Find where the given text appears and provide that cell's center as [x, y] coordinate. 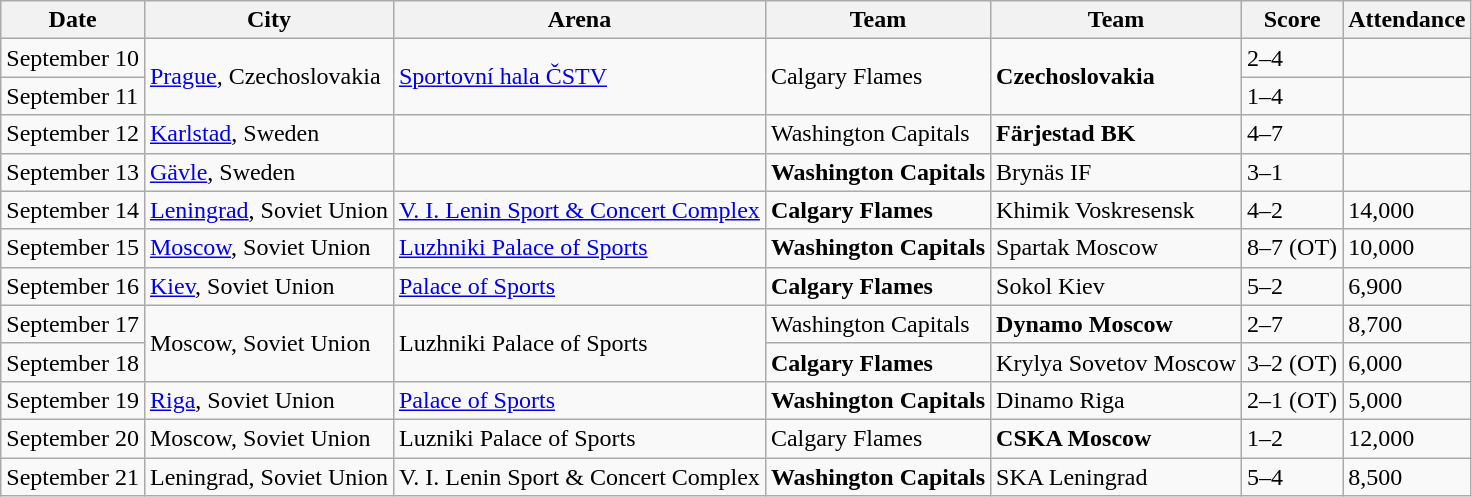
September 10 [73, 58]
Czechoslovakia [1116, 77]
1–2 [1292, 438]
Arena [579, 20]
2–4 [1292, 58]
Luzniki Palace of Sports [579, 438]
1–4 [1292, 96]
14,000 [1407, 210]
Karlstad, Sweden [268, 134]
Riga, Soviet Union [268, 400]
September 21 [73, 477]
September 18 [73, 362]
8,500 [1407, 477]
Prague, Czechoslovakia [268, 77]
Färjestad BK [1116, 134]
12,000 [1407, 438]
September 12 [73, 134]
8–7 (OT) [1292, 248]
4–7 [1292, 134]
8,700 [1407, 324]
3–2 (OT) [1292, 362]
Gävle, Sweden [268, 172]
Krylya Sovetov Moscow [1116, 362]
2–7 [1292, 324]
6,900 [1407, 286]
September 20 [73, 438]
September 11 [73, 96]
Khimik Voskresensk [1116, 210]
Brynäs IF [1116, 172]
3–1 [1292, 172]
September 19 [73, 400]
Spartak Moscow [1116, 248]
10,000 [1407, 248]
September 14 [73, 210]
Attendance [1407, 20]
Sokol Kiev [1116, 286]
Kiev, Soviet Union [268, 286]
Sportovní hala ČSTV [579, 77]
5–4 [1292, 477]
SKA Leningrad [1116, 477]
Score [1292, 20]
2–1 (OT) [1292, 400]
September 17 [73, 324]
5–2 [1292, 286]
City [268, 20]
September 16 [73, 286]
4–2 [1292, 210]
Date [73, 20]
Dynamo Moscow [1116, 324]
CSKA Moscow [1116, 438]
Dinamo Riga [1116, 400]
September 15 [73, 248]
6,000 [1407, 362]
5,000 [1407, 400]
September 13 [73, 172]
